Capture the cell that displays the provided text and extract its (x, y) central coordinate. 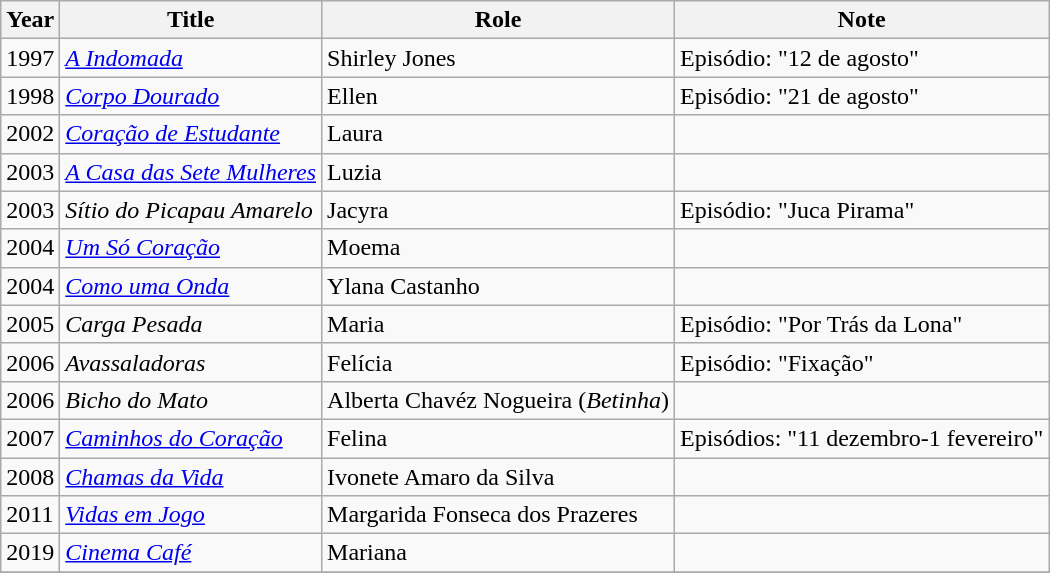
Role (498, 20)
2002 (30, 134)
2005 (30, 324)
2019 (30, 553)
Um Só Coração (191, 248)
Shirley Jones (498, 58)
Vidas em Jogo (191, 515)
Luzia (498, 172)
Jacyra (498, 210)
Mariana (498, 553)
Alberta Chavéz Nogueira (Betinha) (498, 400)
Felícia (498, 362)
1997 (30, 58)
Title (191, 20)
Felina (498, 438)
Chamas da Vida (191, 477)
Ivonete Amaro da Silva (498, 477)
Ellen (498, 96)
Cinema Café (191, 553)
2011 (30, 515)
Note (861, 20)
Episódio: "12 de agosto" (861, 58)
Laura (498, 134)
Coração de Estudante (191, 134)
Maria (498, 324)
Moema (498, 248)
Caminhos do Coração (191, 438)
1998 (30, 96)
Sítio do Picapau Amarelo (191, 210)
Episódio: "Por Trás da Lona" (861, 324)
Year (30, 20)
2007 (30, 438)
Episódios: "11 dezembro-1 fevereiro" (861, 438)
Corpo Dourado (191, 96)
Episódio: "Fixação" (861, 362)
Bicho do Mato (191, 400)
Avassaladoras (191, 362)
Episódio: "Juca Pirama" (861, 210)
Carga Pesada (191, 324)
Margarida Fonseca dos Prazeres (498, 515)
2008 (30, 477)
A Indomada (191, 58)
Como uma Onda (191, 286)
A Casa das Sete Mulheres (191, 172)
Ylana Castanho (498, 286)
Episódio: "21 de agosto" (861, 96)
